Identify which cell holds the provided text, then report its (X, Y) central coordinate. 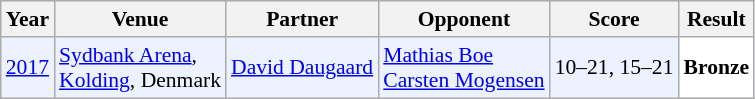
Year (28, 19)
David Daugaard (302, 68)
Bronze (716, 68)
Venue (140, 19)
Mathias Boe Carsten Mogensen (464, 68)
10–21, 15–21 (614, 68)
Sydbank Arena,Kolding, Denmark (140, 68)
Result (716, 19)
Partner (302, 19)
2017 (28, 68)
Score (614, 19)
Opponent (464, 19)
